Pinpoint the cell where the given text exists, returning its [X, Y] midpoint coordinate. 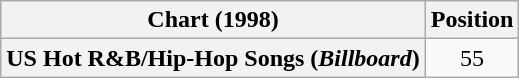
55 [472, 58]
US Hot R&B/Hip-Hop Songs (Billboard) [213, 58]
Chart (1998) [213, 20]
Position [472, 20]
